Determine the (X, Y) coordinate at the center of the cell enclosing the given text.  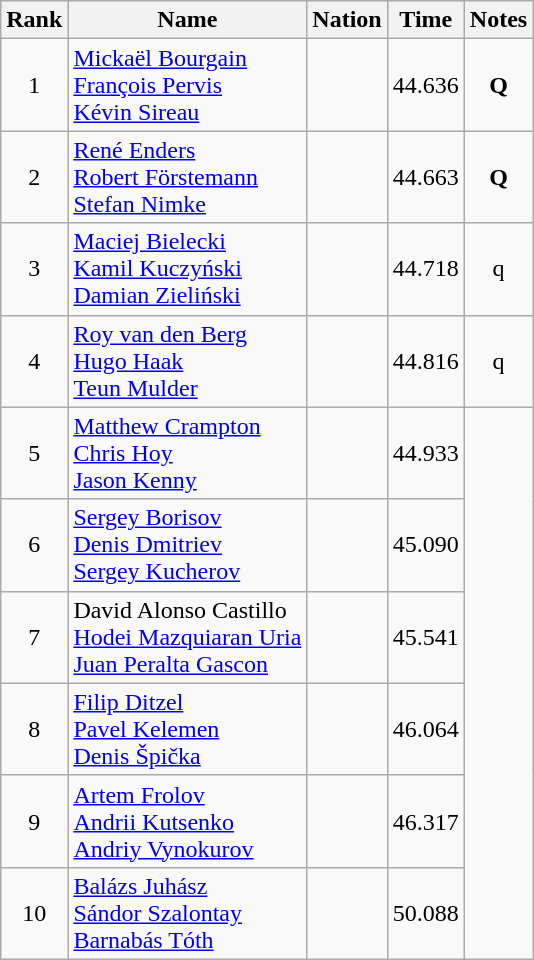
Roy van den BergHugo HaakTeun Mulder (188, 361)
Balázs JuhászSándor SzalontayBarnabás Tóth (188, 913)
45.090 (426, 545)
8 (34, 729)
46.317 (426, 821)
Sergey BorisovDenis DmitrievSergey Kucherov (188, 545)
7 (34, 637)
44.816 (426, 361)
6 (34, 545)
Filip DitzelPavel KelemenDenis Špička (188, 729)
David Alonso CastilloHodei Mazquiaran UriaJuan Peralta Gascon (188, 637)
Mickaël BourgainFrançois PervisKévin Sireau (188, 85)
Artem FrolovAndrii KutsenkoAndriy Vynokurov (188, 821)
Matthew CramptonChris HoyJason Kenny (188, 453)
Maciej BieleckiKamil KuczyńskiDamian Zieliński (188, 269)
2 (34, 177)
Name (188, 20)
5 (34, 453)
50.088 (426, 913)
Notes (498, 20)
1 (34, 85)
Rank (34, 20)
Nation (347, 20)
3 (34, 269)
45.541 (426, 637)
4 (34, 361)
46.064 (426, 729)
44.718 (426, 269)
René EndersRobert FörstemannStefan Nimke (188, 177)
44.636 (426, 85)
10 (34, 913)
Time (426, 20)
44.933 (426, 453)
44.663 (426, 177)
9 (34, 821)
